Capture the cell that displays the provided text and extract its (x, y) central coordinate. 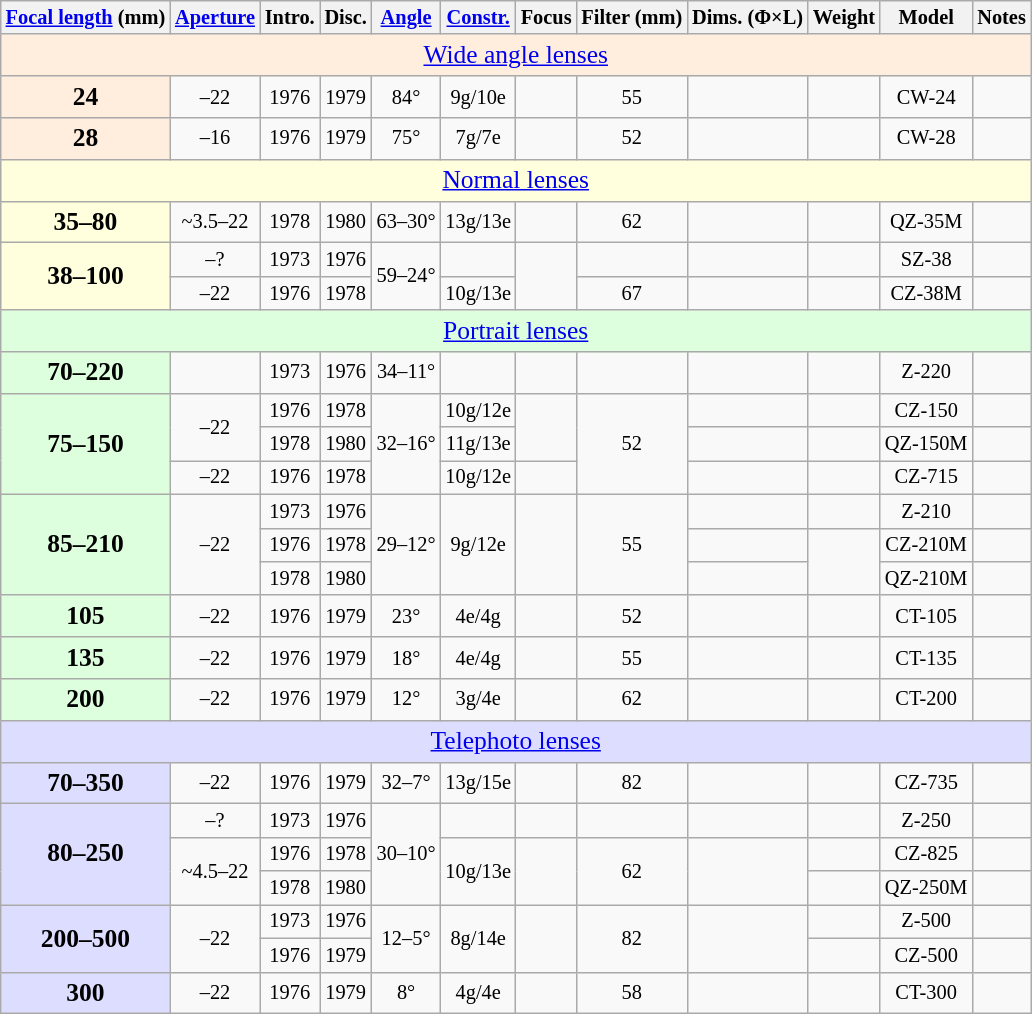
CT-135 (926, 658)
3g/4e (478, 699)
63–30° (406, 222)
CW-28 (926, 138)
12° (406, 699)
Aperture (215, 17)
Angle (406, 17)
75° (406, 138)
13g/13e (478, 222)
~3.5–22 (215, 222)
75–150 (86, 444)
CZ-500 (926, 955)
CZ-150 (926, 410)
8g/14e (478, 938)
24 (86, 97)
Z-500 (926, 921)
Normal lenses (516, 180)
Z-250 (926, 820)
Model (926, 17)
Telephoto lenses (516, 741)
CT-200 (926, 699)
8° (406, 993)
QZ-150M (926, 444)
9g/12e (478, 544)
7g/7e (478, 138)
200–500 (86, 938)
Intro. (290, 17)
84° (406, 97)
29–12° (406, 544)
CT-105 (926, 616)
Wide angle lenses (516, 55)
59–24° (406, 276)
Filter (mm) (632, 17)
67 (632, 293)
Disc. (346, 17)
85–210 (86, 544)
200 (86, 699)
SZ-38 (926, 259)
300 (86, 993)
34–11° (406, 372)
Focus (546, 17)
32–16° (406, 444)
Focal length (mm) (86, 17)
30–10° (406, 854)
CZ-38M (926, 293)
32–7° (406, 783)
23° (406, 616)
CT-300 (926, 993)
Z-210 (926, 511)
38–100 (86, 276)
CZ-825 (926, 854)
CW-24 (926, 97)
Weight (844, 17)
35–80 (86, 222)
11g/13e (478, 444)
Dims. (Φ×L) (748, 17)
58 (632, 993)
9g/10e (478, 97)
CZ-210M (926, 545)
13g/15e (478, 783)
~4.5–22 (215, 870)
QZ-250M (926, 888)
QZ-210M (926, 578)
Constr. (478, 17)
CZ-735 (926, 783)
18° (406, 658)
Notes (1001, 17)
4g/4e (478, 993)
105 (86, 616)
–16 (215, 138)
70–350 (86, 783)
CZ-715 (926, 477)
Z-220 (926, 372)
28 (86, 138)
135 (86, 658)
70–220 (86, 372)
12–5° (406, 938)
QZ-35M (926, 222)
Portrait lenses (516, 331)
80–250 (86, 854)
